Detect which cell encompasses the target text, then output its [X, Y] center coordinate. 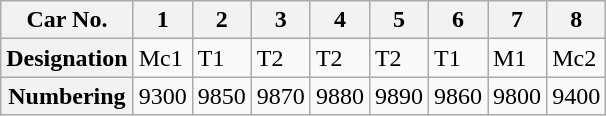
M1 [518, 58]
Numbering [67, 96]
Car No. [67, 20]
8 [576, 20]
Mc1 [162, 58]
9880 [340, 96]
1 [162, 20]
Mc2 [576, 58]
5 [398, 20]
2 [222, 20]
Designation [67, 58]
7 [518, 20]
4 [340, 20]
9860 [458, 96]
9890 [398, 96]
9870 [280, 96]
9800 [518, 96]
9850 [222, 96]
9300 [162, 96]
3 [280, 20]
9400 [576, 96]
6 [458, 20]
